Locate the cell with the specified text and output its (x, y) center coordinate. 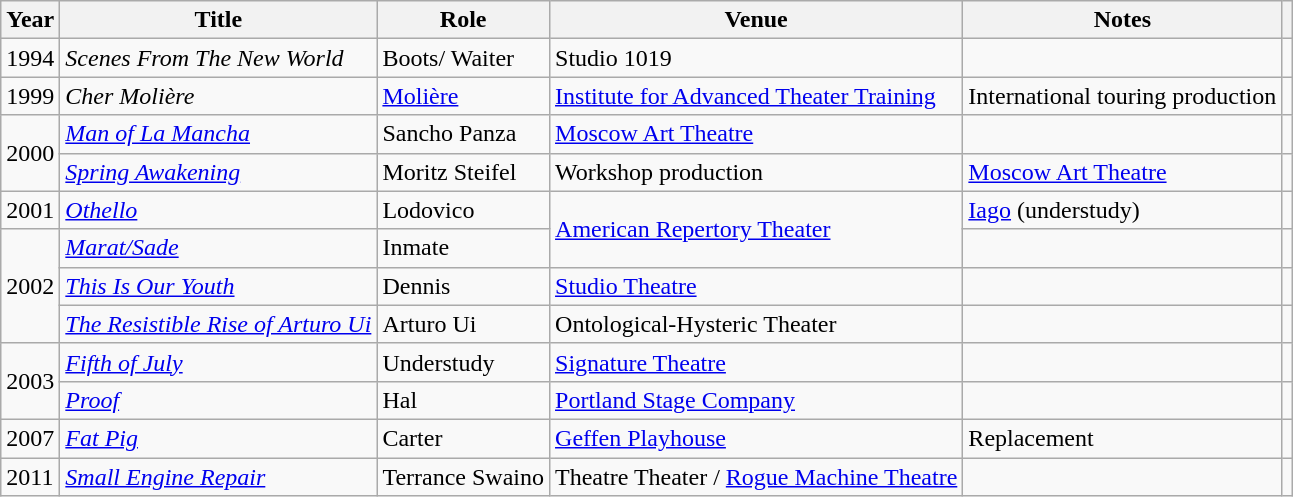
Moritz Steifel (464, 172)
Spring Awakening (218, 172)
Signature Theatre (756, 362)
Cher Molière (218, 96)
Replacement (1122, 438)
Understudy (464, 362)
American Repertory Theater (756, 229)
Hal (464, 400)
Portland Stage Company (756, 400)
Workshop production (756, 172)
Marat/Sade (218, 248)
This Is Our Youth (218, 286)
Institute for Advanced Theater Training (756, 96)
Title (218, 20)
Lodovico (464, 210)
Carter (464, 438)
2001 (30, 210)
2007 (30, 438)
Molière (464, 96)
Role (464, 20)
Scenes From The New World (218, 58)
Year (30, 20)
Ontological-Hysteric Theater (756, 324)
Sancho Panza (464, 134)
Inmate (464, 248)
International touring production (1122, 96)
1999 (30, 96)
Iago (understudy) (1122, 210)
Terrance Swaino (464, 477)
2000 (30, 153)
Notes (1122, 20)
Othello (218, 210)
2003 (30, 381)
Venue (756, 20)
Theatre Theater / Rogue Machine Theatre (756, 477)
Small Engine Repair (218, 477)
Studio Theatre (756, 286)
2011 (30, 477)
Boots/ Waiter (464, 58)
Dennis (464, 286)
The Resistible Rise of Arturo Ui (218, 324)
Studio 1019 (756, 58)
Man of La Mancha (218, 134)
Fifth of July (218, 362)
1994 (30, 58)
2002 (30, 286)
Proof (218, 400)
Fat Pig (218, 438)
Arturo Ui (464, 324)
Geffen Playhouse (756, 438)
